Identify which cell holds the provided text, then report its (X, Y) central coordinate. 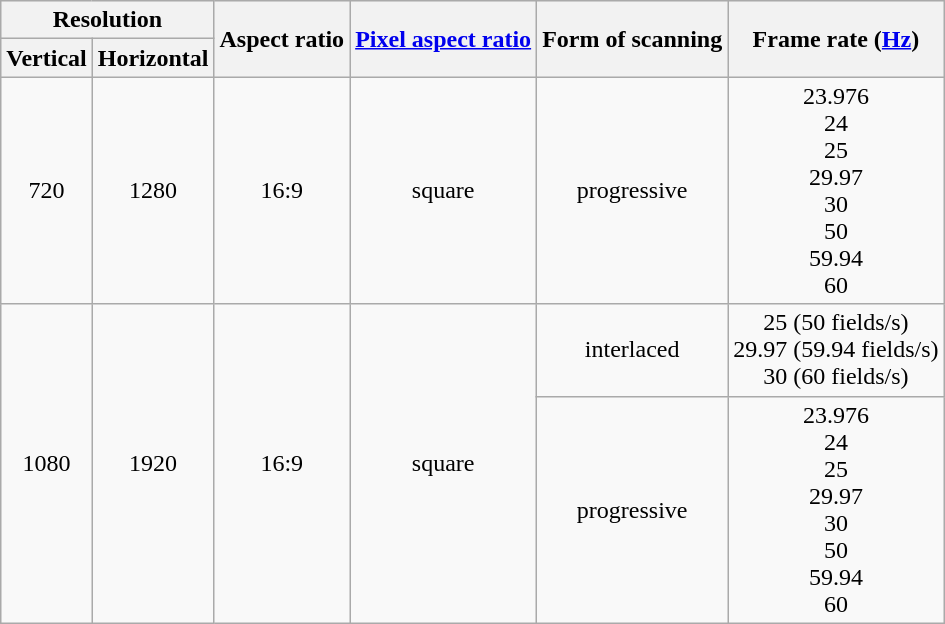
Pixel aspect ratio (444, 39)
1080 (46, 464)
Horizontal (153, 58)
1920 (153, 464)
1280 (153, 190)
Vertical (46, 58)
25 (50 fields/s)29.97 (59.94 fields/s)30 (60 fields/s) (836, 350)
Frame rate (Hz) (836, 39)
Resolution (108, 20)
Aspect ratio (282, 39)
720 (46, 190)
Form of scanning (632, 39)
interlaced (632, 350)
